Return (X, Y) of the center of cell containing provided text 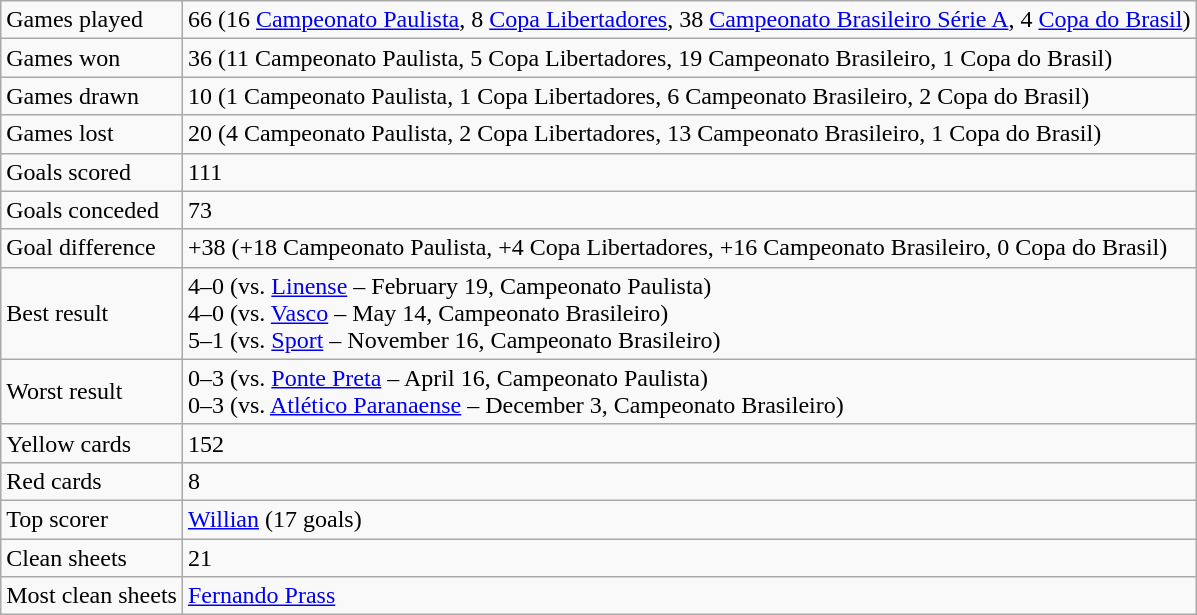
Red cards (92, 481)
152 (689, 443)
Goals scored (92, 172)
8 (689, 481)
Games drawn (92, 96)
Clean sheets (92, 557)
Games won (92, 58)
Games played (92, 20)
Yellow cards (92, 443)
Willian (17 goals) (689, 519)
20 (4 Campeonato Paulista, 2 Copa Libertadores, 13 Campeonato Brasileiro, 1 Copa do Brasil) (689, 134)
73 (689, 210)
66 (16 Campeonato Paulista, 8 Copa Libertadores, 38 Campeonato Brasileiro Série A, 4 Copa do Brasil) (689, 20)
Top scorer (92, 519)
Games lost (92, 134)
36 (11 Campeonato Paulista, 5 Copa Libertadores, 19 Campeonato Brasileiro, 1 Copa do Brasil) (689, 58)
Best result (92, 313)
+38 (+18 Campeonato Paulista, +4 Copa Libertadores, +16 Campeonato Brasileiro, 0 Copa do Brasil) (689, 248)
Worst result (92, 392)
0–3 (vs. Ponte Preta – April 16, Campeonato Paulista) 0–3 (vs. Atlético Paranaense – December 3, Campeonato Brasileiro) (689, 392)
21 (689, 557)
Most clean sheets (92, 596)
Goals conceded (92, 210)
Fernando Prass (689, 596)
Goal difference (92, 248)
10 (1 Campeonato Paulista, 1 Copa Libertadores, 6 Campeonato Brasileiro, 2 Copa do Brasil) (689, 96)
111 (689, 172)
